Locate the cell with the specified text and output its (x, y) center coordinate. 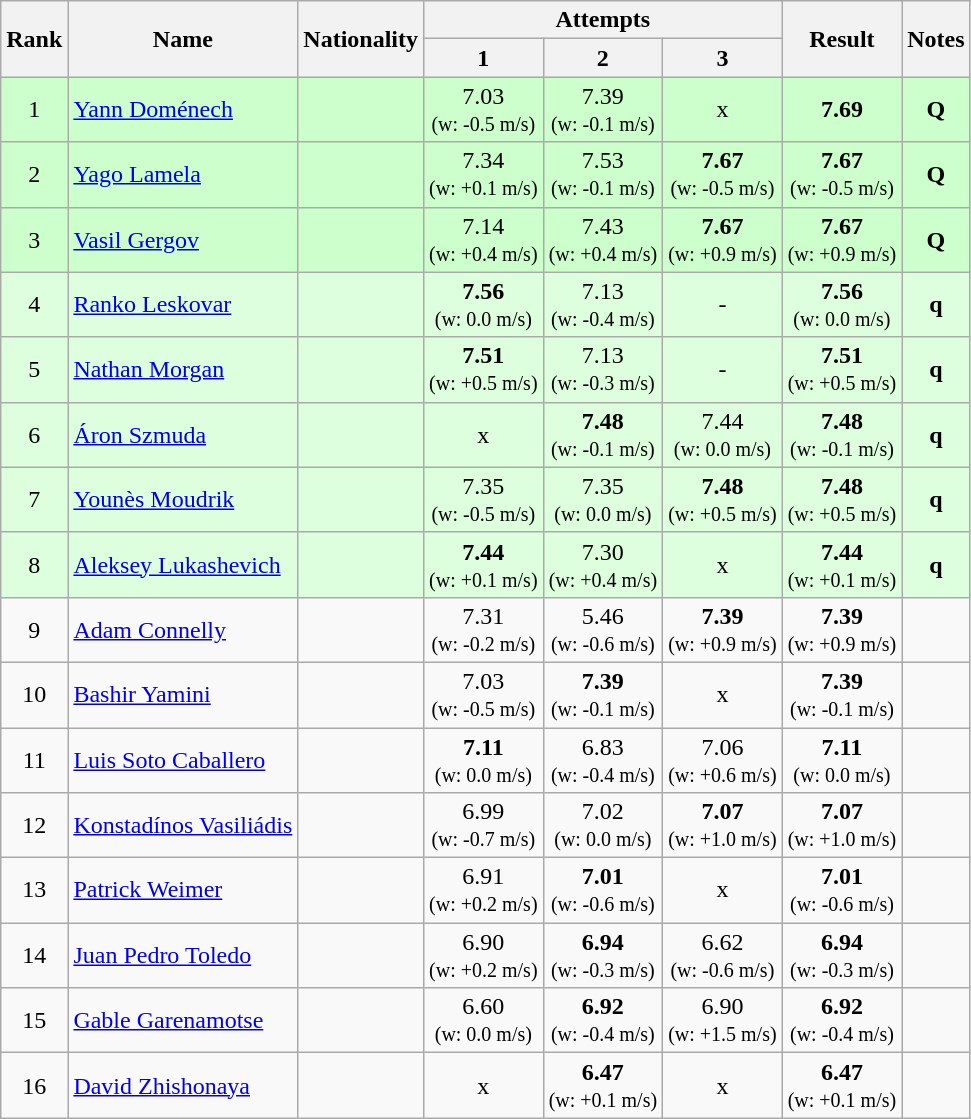
6.60(w: 0.0 m/s) (484, 1020)
Nathan Morgan (183, 370)
7.35(w: -0.5 m/s) (484, 500)
6.90(w: +0.2 m/s) (484, 956)
6.47 (w: +0.1 m/s) (842, 1086)
7.11(w: 0.0 m/s) (484, 760)
Yago Lamela (183, 174)
7.06(w: +0.6 m/s) (723, 760)
6.62(w: -0.6 m/s) (723, 956)
6.47(w: +0.1 m/s) (603, 1086)
7.35(w: 0.0 m/s) (603, 500)
Name (183, 39)
7.44(w: 0.0 m/s) (723, 434)
13 (34, 890)
7.48(w: -0.1 m/s) (603, 434)
15 (34, 1020)
7.07 (w: +1.0 m/s) (842, 826)
Patrick Weimer (183, 890)
7.07(w: +1.0 m/s) (723, 826)
Adam Connelly (183, 630)
7.39 (w: +0.9 m/s) (842, 630)
5 (34, 370)
6.91(w: +0.2 m/s) (484, 890)
Áron Szmuda (183, 434)
7.34(w: +0.1 m/s) (484, 174)
7.01 (w: -0.6 m/s) (842, 890)
7.48(w: +0.5 m/s) (723, 500)
7.69 (842, 110)
Notes (936, 39)
7.11 (w: 0.0 m/s) (842, 760)
7.67(w: -0.5 m/s) (723, 174)
6.99(w: -0.7 m/s) (484, 826)
Result (842, 39)
7.44(w: +0.1 m/s) (484, 564)
Konstadínos Vasiliádis (183, 826)
7.56 (w: 0.0 m/s) (842, 304)
7.67 (w: +0.9 m/s) (842, 240)
7.67(w: +0.9 m/s) (723, 240)
11 (34, 760)
9 (34, 630)
6.92(w: -0.4 m/s) (603, 1020)
7.48 (w: -0.1 m/s) (842, 434)
6.83(w: -0.4 m/s) (603, 760)
6.92 (w: -0.4 m/s) (842, 1020)
7.13(w: -0.3 m/s) (603, 370)
7.31(w: -0.2 m/s) (484, 630)
7.48 (w: +0.5 m/s) (842, 500)
David Zhishonaya (183, 1086)
6.94(w: -0.3 m/s) (603, 956)
5.46(w: -0.6 m/s) (603, 630)
7.13(w: -0.4 m/s) (603, 304)
7.56(w: 0.0 m/s) (484, 304)
Luis Soto Caballero (183, 760)
6.90(w: +1.5 m/s) (723, 1020)
Gable Garenamotse (183, 1020)
Aleksey Lukashevich (183, 564)
Younès Moudrik (183, 500)
16 (34, 1086)
7.51(w: +0.5 m/s) (484, 370)
7.30(w: +0.4 m/s) (603, 564)
Bashir Yamini (183, 694)
7.39(w: +0.9 m/s) (723, 630)
7.53(w: -0.1 m/s) (603, 174)
Juan Pedro Toledo (183, 956)
7.01(w: -0.6 m/s) (603, 890)
Yann Doménech (183, 110)
6.94 (w: -0.3 m/s) (842, 956)
Attempts (604, 20)
7.51 (w: +0.5 m/s) (842, 370)
7.14(w: +0.4 m/s) (484, 240)
4 (34, 304)
Rank (34, 39)
8 (34, 564)
7.67 (w: -0.5 m/s) (842, 174)
7.39 (w: -0.1 m/s) (842, 694)
Vasil Gergov (183, 240)
6 (34, 434)
10 (34, 694)
Nationality (361, 39)
7 (34, 500)
7.44 (w: +0.1 m/s) (842, 564)
7.43(w: +0.4 m/s) (603, 240)
Ranko Leskovar (183, 304)
14 (34, 956)
12 (34, 826)
7.02(w: 0.0 m/s) (603, 826)
